Capture the cell that displays the provided text and extract its (X, Y) central coordinate. 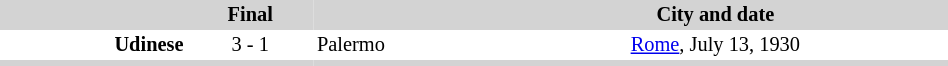
Udinese (94, 45)
3 - 1 (250, 45)
Final (250, 15)
City and date (716, 15)
Palermo (406, 45)
Rome, July 13, 1930 (716, 45)
